Pinpoint the cell where the given text exists, returning its [X, Y] midpoint coordinate. 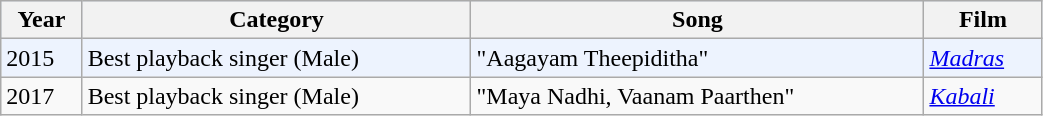
2017 [42, 96]
Year [42, 20]
"Aagayam Theepiditha" [698, 58]
Kabali [983, 96]
Category [276, 20]
Madras [983, 58]
"Maya Nadhi, Vaanam Paarthen" [698, 96]
Song [698, 20]
Film [983, 20]
2015 [42, 58]
